Provide the (x, y) coordinate of the cell's center where the given text is located.  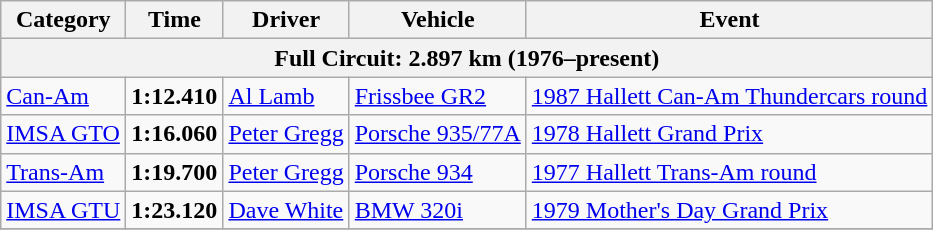
IMSA GTO (64, 134)
Frissbee GR2 (438, 96)
1:23.120 (174, 210)
1979 Mother's Day Grand Prix (730, 210)
Time (174, 20)
Event (730, 20)
IMSA GTU (64, 210)
Al Lamb (286, 96)
Trans-Am (64, 172)
1987 Hallett Can-Am Thundercars round (730, 96)
Vehicle (438, 20)
Dave White (286, 210)
Category (64, 20)
Can-Am (64, 96)
Porsche 934 (438, 172)
1978 Hallett Grand Prix (730, 134)
1977 Hallett Trans-Am round (730, 172)
Full Circuit: 2.897 km (1976–present) (467, 58)
1:19.700 (174, 172)
1:12.410 (174, 96)
1:16.060 (174, 134)
BMW 320i (438, 210)
Driver (286, 20)
Porsche 935/77A (438, 134)
